Return the (x, y) coordinate for the center point of the cell that contains the specified text.  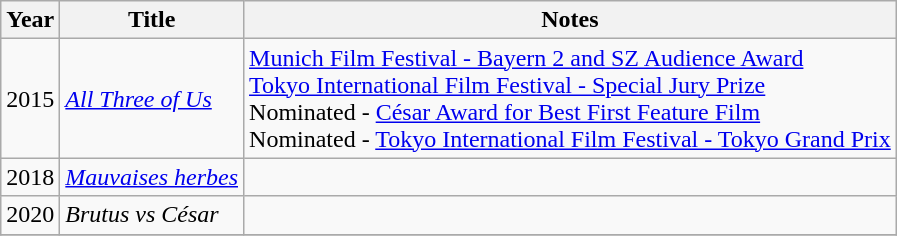
Title (152, 20)
2020 (30, 215)
2018 (30, 177)
Brutus vs César (152, 215)
All Three of Us (152, 98)
Mauvaises herbes (152, 177)
2015 (30, 98)
Year (30, 20)
Notes (570, 20)
